For the text-containing cell, return its midpoint in (X, Y) coordinate format. 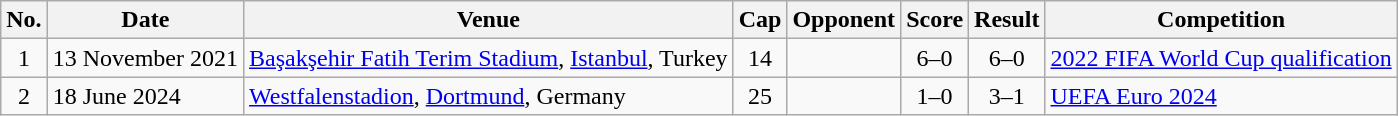
Score (935, 20)
Cap (760, 20)
3–1 (1007, 96)
Date (145, 20)
13 November 2021 (145, 58)
2 (24, 96)
1–0 (935, 96)
18 June 2024 (145, 96)
14 (760, 58)
No. (24, 20)
Venue (489, 20)
25 (760, 96)
Opponent (844, 20)
Westfalenstadion, Dortmund, Germany (489, 96)
2022 FIFA World Cup qualification (1221, 58)
Başakşehir Fatih Terim Stadium, Istanbul, Turkey (489, 58)
1 (24, 58)
Result (1007, 20)
Competition (1221, 20)
UEFA Euro 2024 (1221, 96)
